Find where the given text appears and provide that cell's center as [x, y] coordinate. 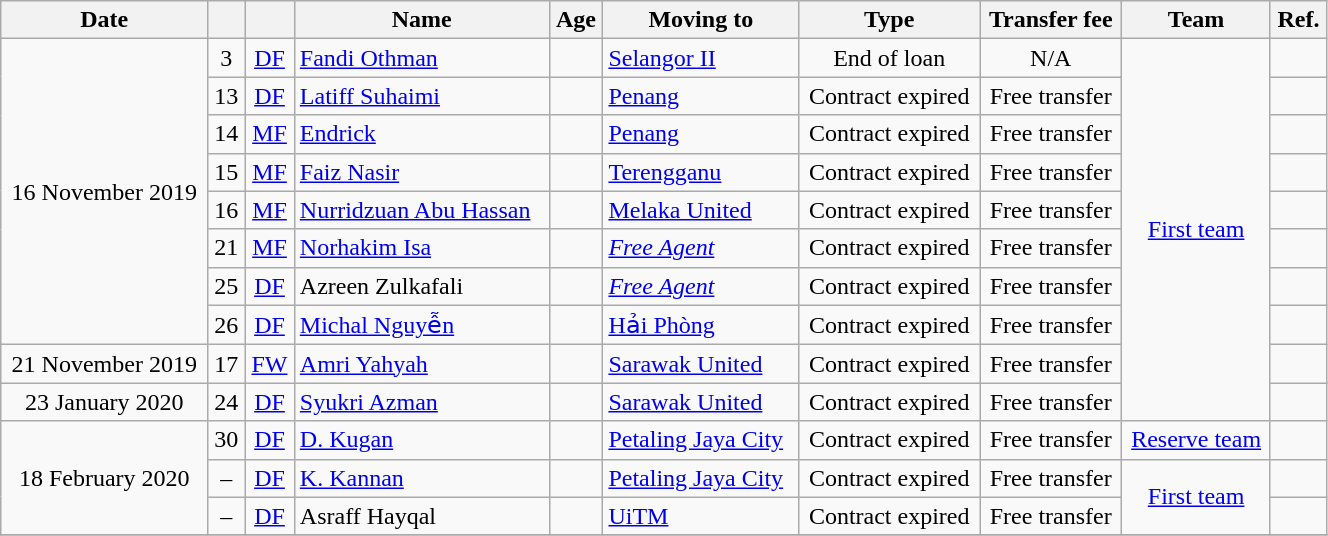
30 [226, 440]
25 [226, 286]
16 November 2019 [104, 192]
26 [226, 325]
Endrick [422, 134]
Name [422, 20]
21 November 2019 [104, 364]
15 [226, 172]
Latiff Suhaimi [422, 96]
End of loan [890, 58]
Hải Phòng [701, 325]
Terengganu [701, 172]
N/A [1051, 58]
Melaka United [701, 210]
Date [104, 20]
D. Kugan [422, 440]
Team [1196, 20]
UiTM [701, 516]
3 [226, 58]
Selangor II [701, 58]
Transfer fee [1051, 20]
Asraff Hayqal [422, 516]
16 [226, 210]
21 [226, 248]
18 February 2020 [104, 478]
Ref. [1298, 20]
K. Kannan [422, 478]
17 [226, 364]
Norhakim Isa [422, 248]
14 [226, 134]
Amri Yahyah [422, 364]
Azreen Zulkafali [422, 286]
Reserve team [1196, 440]
13 [226, 96]
23 January 2020 [104, 402]
Moving to [701, 20]
Fandi Othman [422, 58]
Faiz Nasir [422, 172]
FW [270, 364]
Syukri Azman [422, 402]
Michal Nguyễn [422, 325]
Age [576, 20]
Type [890, 20]
24 [226, 402]
Nurridzuan Abu Hassan [422, 210]
